Extract the [x, y] coordinate from the center of the cell holding the provided text.  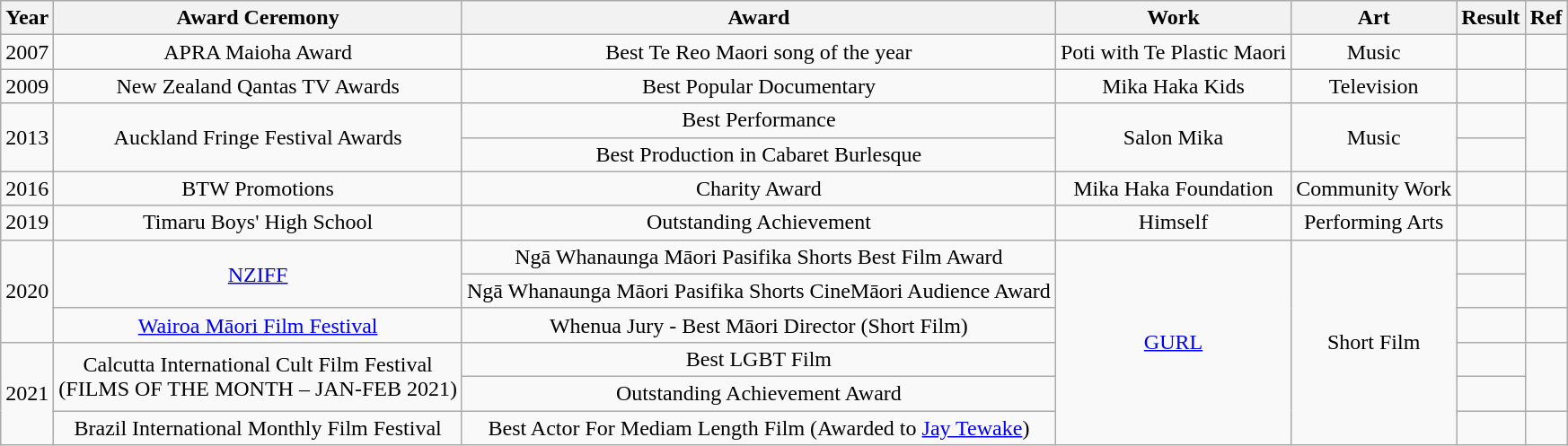
Calcutta International Cult Film Festival(FILMS OF THE MONTH – JAN-FEB 2021) [259, 376]
2013 [27, 137]
2021 [27, 393]
Ngā Whanaunga Māori Pasifika Shorts CineMāori Audience Award [758, 291]
2016 [27, 188]
Best Actor For Mediam Length Film (Awarded to Jay Tewake) [758, 428]
Whenua Jury - Best Māori Director (Short Film) [758, 325]
Mika Haka Kids [1173, 86]
Award Ceremony [259, 18]
Short Film [1374, 342]
Best LGBT Film [758, 359]
Best Popular Documentary [758, 86]
Outstanding Achievement [758, 223]
Outstanding Achievement Award [758, 393]
2007 [27, 52]
Ref [1546, 18]
Himself [1173, 223]
Brazil International Monthly Film Festival [259, 428]
Best Te Reo Maori song of the year [758, 52]
Best Production in Cabaret Burlesque [758, 154]
Art [1374, 18]
Mika Haka Foundation [1173, 188]
Salon Mika [1173, 137]
NZIFF [259, 274]
Television [1374, 86]
APRA Maioha Award [259, 52]
Auckland Fringe Festival Awards [259, 137]
2009 [27, 86]
Charity Award [758, 188]
Best Performance [758, 120]
BTW Promotions [259, 188]
Timaru Boys' High School [259, 223]
Ngā Whanaunga Māori Pasifika Shorts Best Film Award [758, 257]
Result [1491, 18]
Community Work [1374, 188]
GURL [1173, 342]
2020 [27, 291]
Poti with Te Plastic Maori [1173, 52]
Year [27, 18]
New Zealand Qantas TV Awards [259, 86]
Work [1173, 18]
Performing Arts [1374, 223]
Wairoa Māori Film Festival [259, 325]
2019 [27, 223]
Award [758, 18]
